Pinpoint the cell where the given text exists, returning its [x, y] midpoint coordinate. 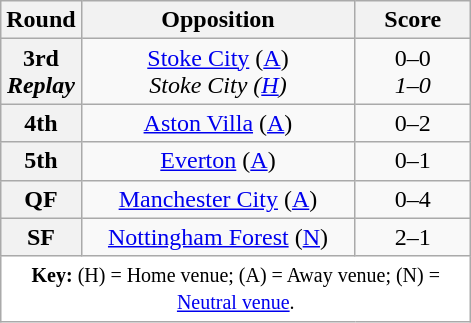
0–2 [413, 123]
Aston Villa (A) [218, 123]
4th [41, 123]
3rdReplay [41, 72]
Round [41, 20]
QF [41, 199]
Stoke City (A)Stoke City (H) [218, 72]
5th [41, 161]
0–4 [413, 199]
SF [41, 237]
0–01–0 [413, 72]
Everton (A) [218, 161]
0–1 [413, 161]
2–1 [413, 237]
Manchester City (A) [218, 199]
Score [413, 20]
Key: (H) = Home venue; (A) = Away venue; (N) = Neutral venue. [236, 288]
Opposition [218, 20]
Nottingham Forest (N) [218, 237]
